Scan for the cell matching the given text and deliver its [X, Y] coordinate at center. 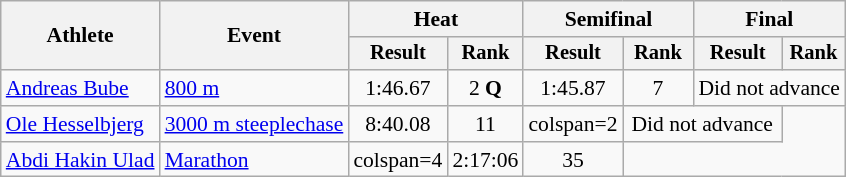
1:46.67 [398, 88]
Final [769, 19]
11 [485, 124]
7 [658, 88]
Athlete [80, 36]
800 m [254, 88]
Andreas Bube [80, 88]
Ole Hesselbjerg [80, 124]
3000 m steeplechase [254, 124]
2 Q [485, 88]
Heat [436, 19]
Semifinal [608, 19]
colspan=2 [572, 124]
8:40.08 [398, 124]
1:45.87 [572, 88]
Event [254, 36]
